Detect which cell encompasses the target text, then output its (x, y) center coordinate. 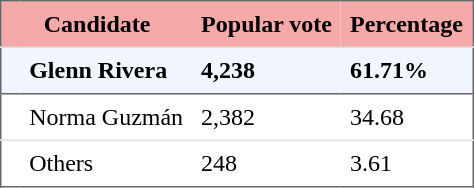
34.68 (407, 117)
Others (106, 163)
248 (266, 163)
4,238 (266, 70)
2,382 (266, 117)
Popular vote (266, 24)
Percentage (407, 24)
61.71% (407, 70)
Norma Guzmán (106, 117)
Glenn Rivera (106, 70)
Candidate (96, 24)
3.61 (407, 163)
